Find where the given text appears and provide that cell's center as (X, Y) coordinate. 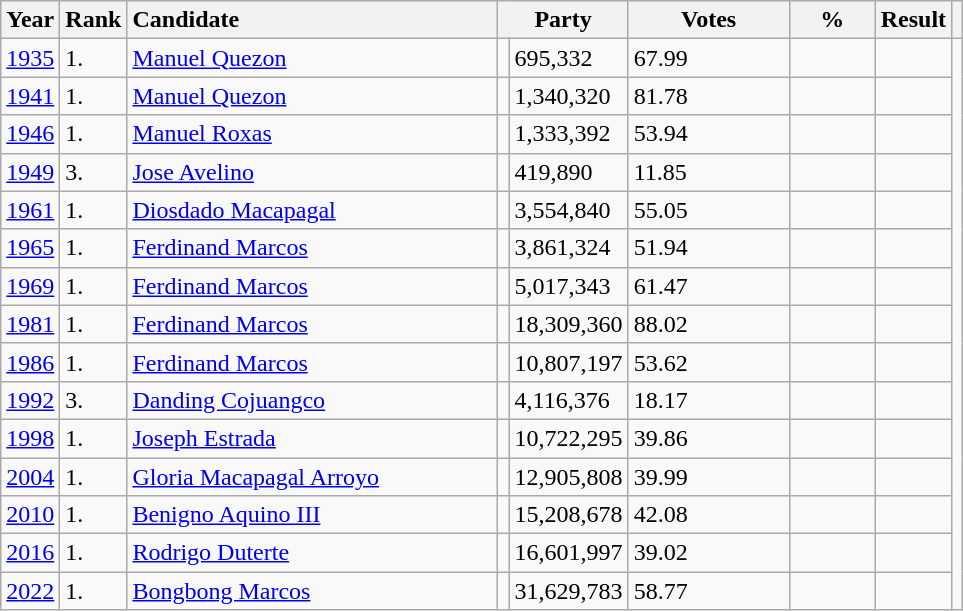
10,807,197 (568, 362)
1992 (30, 400)
Result (913, 20)
Rank (94, 20)
31,629,783 (568, 591)
Danding Cojuangco (312, 400)
1946 (30, 134)
5,017,343 (568, 286)
1969 (30, 286)
% (832, 20)
Year (30, 20)
18,309,360 (568, 324)
1,340,320 (568, 96)
Jose Avelino (312, 172)
39.99 (708, 477)
58.77 (708, 591)
18.17 (708, 400)
Candidate (312, 20)
1949 (30, 172)
15,208,678 (568, 515)
39.86 (708, 438)
4,116,376 (568, 400)
88.02 (708, 324)
81.78 (708, 96)
2010 (30, 515)
2022 (30, 591)
1981 (30, 324)
1965 (30, 248)
42.08 (708, 515)
2016 (30, 553)
Gloria Macapagal Arroyo (312, 477)
1998 (30, 438)
53.94 (708, 134)
419,890 (568, 172)
Benigno Aquino III (312, 515)
16,601,997 (568, 553)
51.94 (708, 248)
10,722,295 (568, 438)
55.05 (708, 210)
Manuel Roxas (312, 134)
Bongbong Marcos (312, 591)
1986 (30, 362)
Votes (708, 20)
39.02 (708, 553)
61.47 (708, 286)
1935 (30, 58)
12,905,808 (568, 477)
11.85 (708, 172)
3,861,324 (568, 248)
Joseph Estrada (312, 438)
Rodrigo Duterte (312, 553)
2004 (30, 477)
Party (563, 20)
1941 (30, 96)
1,333,392 (568, 134)
3,554,840 (568, 210)
695,332 (568, 58)
67.99 (708, 58)
1961 (30, 210)
Diosdado Macapagal (312, 210)
53.62 (708, 362)
